Detect which cell encompasses the target text, then output its (X, Y) center coordinate. 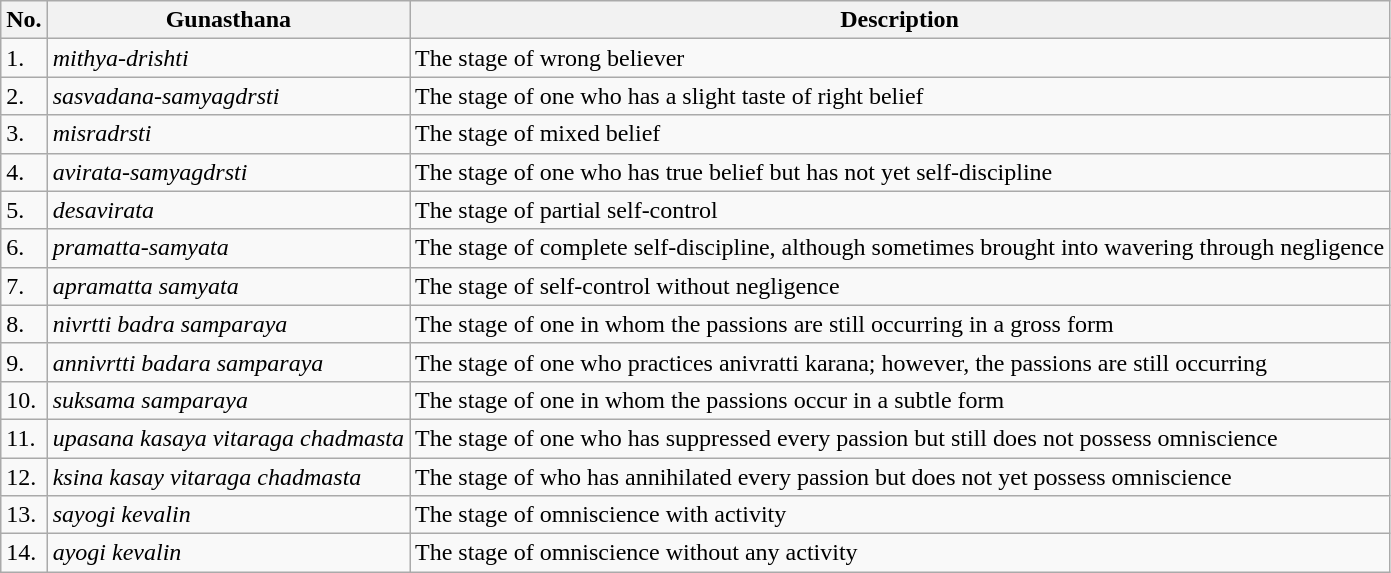
The stage of mixed belief (900, 134)
annivrtti badara samparaya (228, 362)
6. (24, 248)
suksama samparaya (228, 400)
14. (24, 553)
The stage of one who practices anivratti karana; however, the passions are still occurring (900, 362)
9. (24, 362)
11. (24, 438)
The stage of who has annihilated every passion but does not yet possess omniscience (900, 477)
upasana kasaya vitaraga chadmasta (228, 438)
Gunasthana (228, 20)
avirata-samyagdrsti (228, 172)
The stage of one who has true belief but has not yet self-discipline (900, 172)
The stage of wrong believer (900, 58)
12. (24, 477)
apramatta samyata (228, 286)
2. (24, 96)
The stage of omniscience without any activity (900, 553)
4. (24, 172)
No. (24, 20)
desavirata (228, 210)
The stage of omniscience with activity (900, 515)
nivrtti badra samparaya (228, 324)
ksina kasay vitaraga chadmasta (228, 477)
10. (24, 400)
Description (900, 20)
The stage of partial self-control (900, 210)
1. (24, 58)
8. (24, 324)
The stage of self-control without negligence (900, 286)
ayogi kevalin (228, 553)
sayogi kevalin (228, 515)
sasvadana-samyagdrsti (228, 96)
The stage of one in whom the passions occur in a subtle form (900, 400)
The stage of one who has a slight taste of right belief (900, 96)
mithya-drishti (228, 58)
The stage of one who has suppressed every passion but still does not possess omniscience (900, 438)
13. (24, 515)
The stage of complete self-discipline, although sometimes brought into wavering through negligence (900, 248)
misradrsti (228, 134)
The stage of one in whom the passions are still occurring in a gross form (900, 324)
5. (24, 210)
3. (24, 134)
7. (24, 286)
pramatta-samyata (228, 248)
